From the cell containing the given text, extract its center point as (x, y) coordinate. 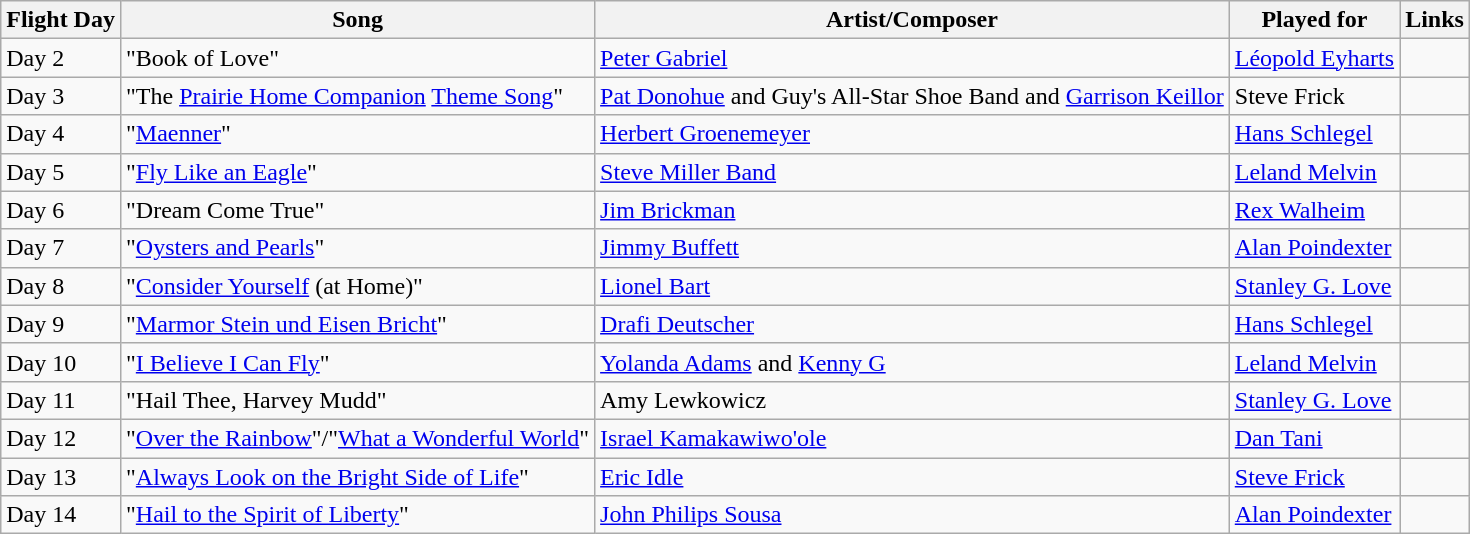
Yolanda Adams and Kenny G (912, 362)
Played for (1314, 20)
Eric Idle (912, 477)
Day 6 (61, 210)
Day 2 (61, 58)
Day 5 (61, 172)
Amy Lewkowicz (912, 400)
John Philips Sousa (912, 515)
Herbert Groenemeyer (912, 134)
Song (357, 20)
"Fly Like an Eagle" (357, 172)
"Marmor Stein und Eisen Bricht" (357, 324)
Léopold Eyharts (1314, 58)
"Oysters and Pearls" (357, 248)
Dan Tani (1314, 438)
"Book of Love" (357, 58)
"Always Look on the Bright Side of Life" (357, 477)
"Maenner" (357, 134)
Drafi Deutscher (912, 324)
Rex Walheim (1314, 210)
Day 3 (61, 96)
Links (1435, 20)
"The Prairie Home Companion Theme Song" (357, 96)
"I Believe I Can Fly" (357, 362)
"Hail to the Spirit of Liberty" (357, 515)
Pat Donohue and Guy's All-Star Shoe Band and Garrison Keillor (912, 96)
Day 14 (61, 515)
Day 13 (61, 477)
"Consider Yourself (at Home)" (357, 286)
Jimmy Buffett (912, 248)
Day 4 (61, 134)
Day 10 (61, 362)
"Hail Thee, Harvey Mudd" (357, 400)
Jim Brickman (912, 210)
Lionel Bart (912, 286)
Day 11 (61, 400)
Day 8 (61, 286)
Peter Gabriel (912, 58)
Day 9 (61, 324)
"Over the Rainbow"/"What a Wonderful World" (357, 438)
Flight Day (61, 20)
Day 12 (61, 438)
Artist/Composer (912, 20)
"Dream Come True" (357, 210)
Day 7 (61, 248)
Israel Kamakawiwo'ole (912, 438)
Steve Miller Band (912, 172)
